Detect which cell encompasses the target text, then output its [x, y] center coordinate. 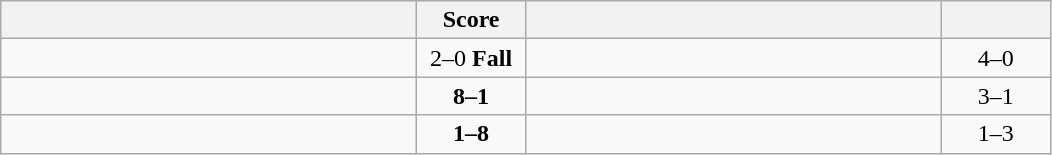
4–0 [996, 58]
Score [472, 20]
8–1 [472, 96]
2–0 Fall [472, 58]
3–1 [996, 96]
1–8 [472, 134]
1–3 [996, 134]
